Provide the (X, Y) coordinate of the cell's center where the given text is located.  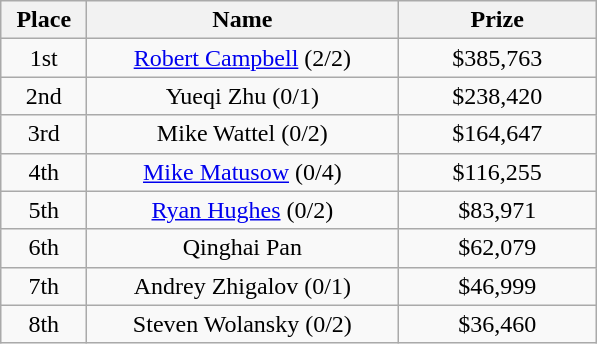
$385,763 (498, 58)
$46,999 (498, 286)
Ryan Hughes (0/2) (242, 210)
8th (44, 324)
Yueqi Zhu (0/1) (242, 96)
2nd (44, 96)
6th (44, 248)
$36,460 (498, 324)
4th (44, 172)
$238,420 (498, 96)
Steven Wolansky (0/2) (242, 324)
$164,647 (498, 134)
Mike Wattel (0/2) (242, 134)
Andrey Zhigalov (0/1) (242, 286)
$83,971 (498, 210)
Mike Matusow (0/4) (242, 172)
7th (44, 286)
$116,255 (498, 172)
3rd (44, 134)
$62,079 (498, 248)
Prize (498, 20)
Name (242, 20)
Robert Campbell (2/2) (242, 58)
Place (44, 20)
5th (44, 210)
1st (44, 58)
Qinghai Pan (242, 248)
